Provide the [x, y] coordinate of the cell's center where the given text is located.  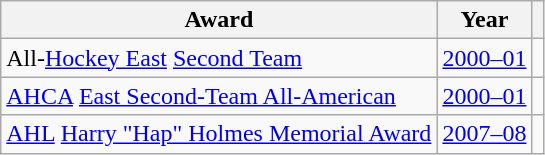
2007–08 [484, 134]
AHCA East Second-Team All-American [219, 96]
All-Hockey East Second Team [219, 58]
Year [484, 20]
AHL Harry "Hap" Holmes Memorial Award [219, 134]
Award [219, 20]
